Identify which cell holds the provided text, then report its [X, Y] central coordinate. 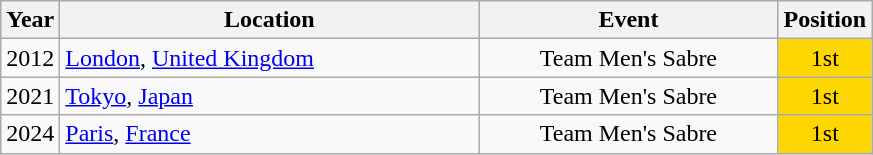
London, United Kingdom [270, 58]
Location [270, 20]
Paris, France [270, 134]
Year [30, 20]
Tokyo, Japan [270, 96]
2024 [30, 134]
2021 [30, 96]
Event [628, 20]
Position [825, 20]
2012 [30, 58]
